Detect which cell encompasses the target text, then output its (X, Y) center coordinate. 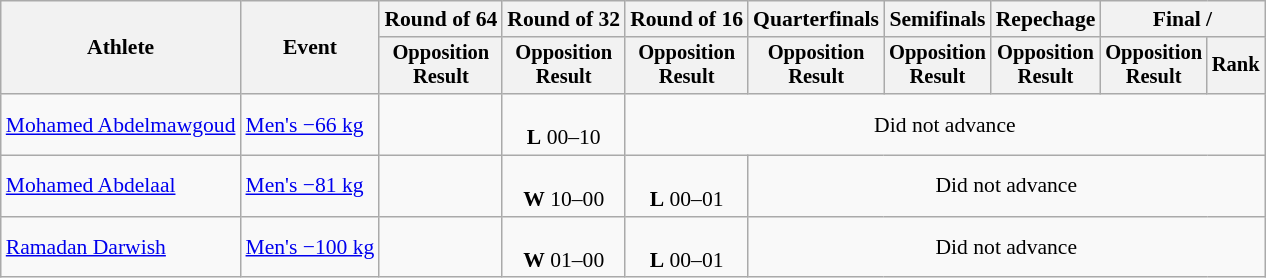
Men's −66 kg (310, 124)
Event (310, 48)
Mohamed Abdelmawgoud (121, 124)
Rank (1236, 66)
Mohamed Abdelaal (121, 186)
Men's −100 kg (310, 248)
Ramadan Darwish (121, 248)
Quarterfinals (816, 19)
Round of 32 (564, 19)
L 00–10 (564, 124)
Men's −81 kg (310, 186)
Final / (1182, 19)
Round of 64 (440, 19)
Repechage (1046, 19)
Round of 16 (686, 19)
Athlete (121, 48)
Semifinals (938, 19)
W 10–00 (564, 186)
W 01–00 (564, 248)
